Determine the [x, y] coordinate at the center of the cell enclosing the given text.  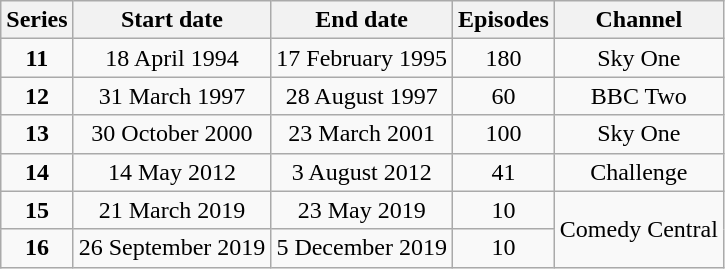
17 February 1995 [362, 58]
12 [37, 96]
23 May 2019 [362, 210]
18 April 1994 [172, 58]
30 October 2000 [172, 134]
15 [37, 210]
41 [504, 172]
100 [504, 134]
End date [362, 20]
60 [504, 96]
Series [37, 20]
Comedy Central [638, 229]
3 August 2012 [362, 172]
Episodes [504, 20]
23 March 2001 [362, 134]
Start date [172, 20]
28 August 1997 [362, 96]
180 [504, 58]
14 May 2012 [172, 172]
Channel [638, 20]
21 March 2019 [172, 210]
31 March 1997 [172, 96]
13 [37, 134]
14 [37, 172]
BBC Two [638, 96]
5 December 2019 [362, 248]
16 [37, 248]
26 September 2019 [172, 248]
Challenge [638, 172]
11 [37, 58]
